Detect which cell encompasses the target text, then output its [X, Y] center coordinate. 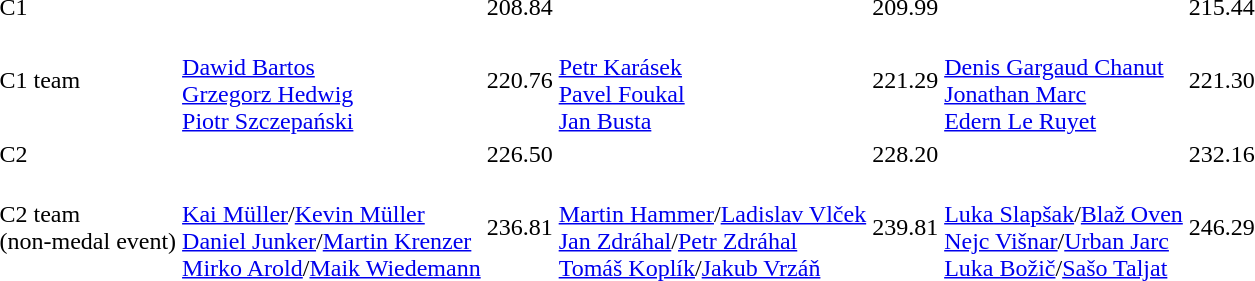
Dawid BartosGrzegorz HedwigPiotr Szczepański [332, 80]
Petr KarásekPavel FoukalJan Busta [712, 80]
228.20 [906, 154]
226.50 [520, 154]
221.29 [906, 80]
220.76 [520, 80]
Denis Gargaud ChanutJonathan MarcEdern Le Ruyet [1064, 80]
